Output the (x, y) coordinate of the center of the cell containing the given text.  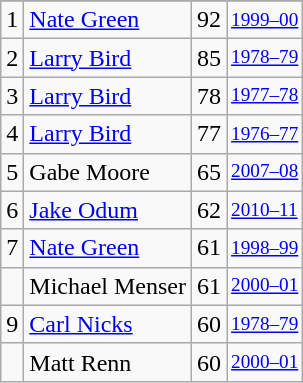
Carl Nicks (108, 324)
1998–99 (265, 248)
78 (208, 96)
Jake Odum (108, 210)
2 (12, 58)
5 (12, 172)
1 (12, 20)
85 (208, 58)
65 (208, 172)
1976–77 (265, 134)
2007–08 (265, 172)
1977–78 (265, 96)
77 (208, 134)
7 (12, 248)
Matt Renn (108, 362)
9 (12, 324)
Gabe Moore (108, 172)
92 (208, 20)
Michael Menser (108, 286)
62 (208, 210)
6 (12, 210)
4 (12, 134)
2010–11 (265, 210)
1999–00 (265, 20)
3 (12, 96)
